Capture the cell that displays the provided text and extract its [X, Y] central coordinate. 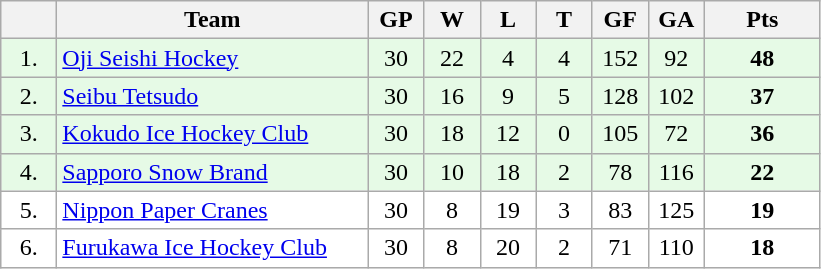
83 [620, 210]
36 [762, 134]
152 [620, 58]
92 [676, 58]
78 [620, 172]
Pts [762, 20]
GA [676, 20]
16 [452, 96]
105 [620, 134]
48 [762, 58]
9 [508, 96]
1. [29, 58]
6. [29, 248]
Seibu Tetsudo [212, 96]
Kokudo Ice Hockey Club [212, 134]
10 [452, 172]
125 [676, 210]
3. [29, 134]
5. [29, 210]
0 [564, 134]
Furukawa Ice Hockey Club [212, 248]
T [564, 20]
Team [212, 20]
110 [676, 248]
4. [29, 172]
3 [564, 210]
Sapporo Snow Brand [212, 172]
72 [676, 134]
GF [620, 20]
20 [508, 248]
128 [620, 96]
71 [620, 248]
GP [396, 20]
37 [762, 96]
Nippon Paper Cranes [212, 210]
5 [564, 96]
102 [676, 96]
2. [29, 96]
L [508, 20]
W [452, 20]
Oji Seishi Hockey [212, 58]
116 [676, 172]
12 [508, 134]
